From the cell containing the given text, extract its center point as (X, Y) coordinate. 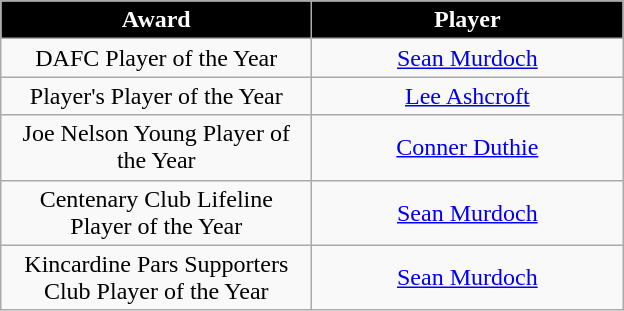
Joe Nelson Young Player of the Year (156, 148)
Award (156, 20)
Centenary Club Lifeline Player of the Year (156, 212)
Kincardine Pars Supporters Club Player of the Year (156, 278)
Lee Ashcroft (468, 96)
DAFC Player of the Year (156, 58)
Player (468, 20)
Conner Duthie (468, 148)
Player's Player of the Year (156, 96)
